Determine the (x, y) coordinate at the center of the cell enclosing the given text.  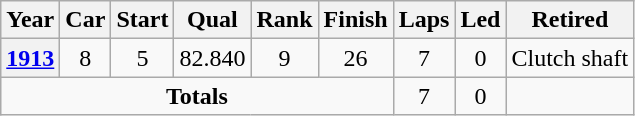
26 (356, 58)
5 (142, 58)
Finish (356, 20)
8 (86, 58)
9 (284, 58)
82.840 (212, 58)
Rank (284, 20)
Clutch shaft (570, 58)
Retired (570, 20)
Qual (212, 20)
Start (142, 20)
Led (480, 20)
1913 (30, 58)
Year (30, 20)
Laps (424, 20)
Car (86, 20)
Totals (197, 96)
